Pinpoint the cell where the given text exists, returning its (x, y) midpoint coordinate. 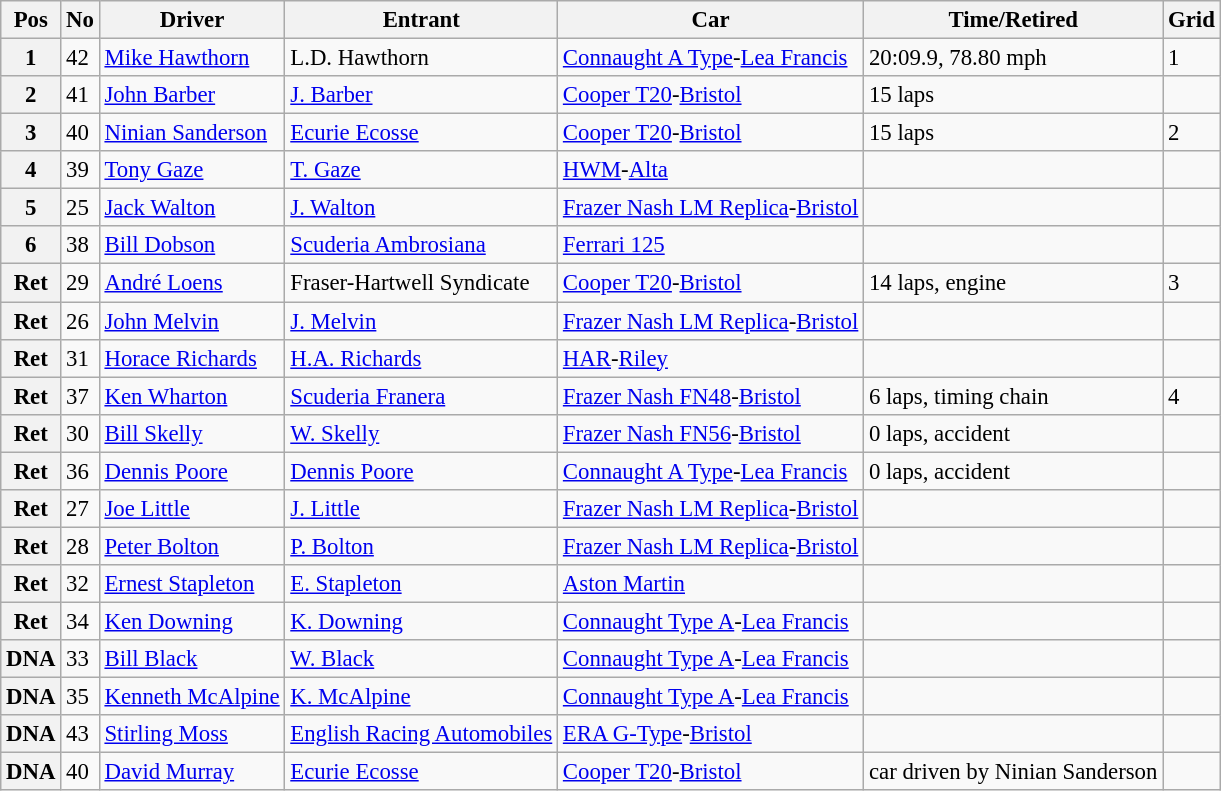
HAR-Riley (711, 358)
Grid (1192, 20)
J. Little (422, 509)
41 (80, 95)
Ken Wharton (192, 396)
John Melvin (192, 321)
Entrant (422, 20)
Car (711, 20)
6 laps, timing chain (1014, 396)
Peter Bolton (192, 546)
Aston Martin (711, 584)
Frazer Nash FN48-Bristol (711, 396)
27 (80, 509)
33 (80, 659)
Time/Retired (1014, 20)
25 (80, 208)
Ninian Sanderson (192, 133)
Ken Downing (192, 621)
39 (80, 170)
26 (80, 321)
John Barber (192, 95)
Bill Skelly (192, 433)
J. Barber (422, 95)
No (80, 20)
Fraser-Hartwell Syndicate (422, 283)
Jack Walton (192, 208)
Mike Hawthorn (192, 58)
32 (80, 584)
K. Downing (422, 621)
Scuderia Franera (422, 396)
David Murray (192, 772)
43 (80, 734)
Stirling Moss (192, 734)
28 (80, 546)
14 laps, engine (1014, 283)
Ernest Stapleton (192, 584)
L.D. Hawthorn (422, 58)
30 (80, 433)
E. Stapleton (422, 584)
English Racing Automobiles (422, 734)
5 (31, 208)
Frazer Nash FN56-Bristol (711, 433)
W. Black (422, 659)
J. Walton (422, 208)
37 (80, 396)
20:09.9, 78.80 mph (1014, 58)
T. Gaze (422, 170)
Horace Richards (192, 358)
Ferrari 125 (711, 245)
34 (80, 621)
31 (80, 358)
P. Bolton (422, 546)
H.A. Richards (422, 358)
29 (80, 283)
Joe Little (192, 509)
6 (31, 245)
W. Skelly (422, 433)
Scuderia Ambrosiana (422, 245)
36 (80, 471)
André Loens (192, 283)
42 (80, 58)
Driver (192, 20)
38 (80, 245)
car driven by Ninian Sanderson (1014, 772)
35 (80, 697)
Bill Black (192, 659)
Kenneth McAlpine (192, 697)
Tony Gaze (192, 170)
J. Melvin (422, 321)
K. McAlpine (422, 697)
ERA G-Type-Bristol (711, 734)
Bill Dobson (192, 245)
HWM-Alta (711, 170)
Pos (31, 20)
